Locate the cell with the specified text and output its [x, y] center coordinate. 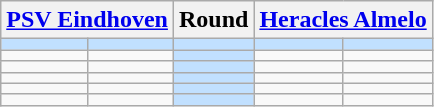
Round [213, 20]
PSV Eindhoven [88, 20]
Heracles Almelo [343, 20]
